Provide the [x, y] coordinate of the cell's center where the given text is located.  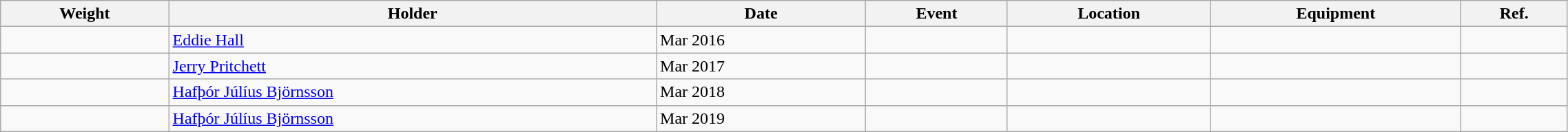
Eddie Hall [412, 40]
Event [937, 14]
Location [1109, 14]
Mar 2018 [761, 92]
Mar 2019 [761, 118]
Holder [412, 14]
Ref. [1514, 14]
Equipment [1336, 14]
Weight [85, 14]
Mar 2016 [761, 40]
Jerry Pritchett [412, 66]
Date [761, 14]
Mar 2017 [761, 66]
